From the cell containing the given text, extract its center point as (x, y) coordinate. 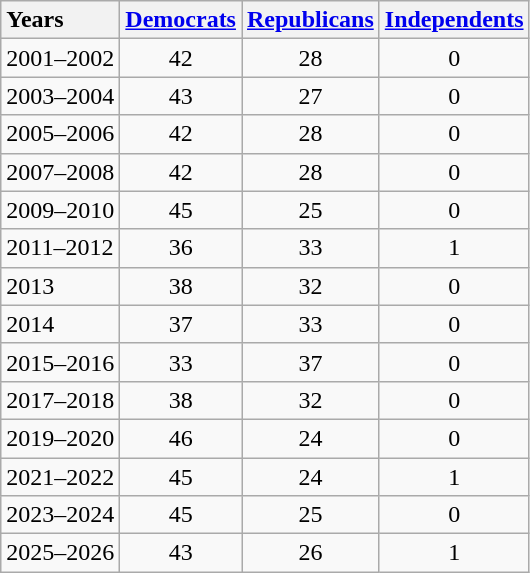
2001–2002 (60, 58)
26 (311, 553)
2011–2012 (60, 248)
2009–2010 (60, 210)
2021–2022 (60, 477)
2014 (60, 324)
46 (181, 438)
Democrats (181, 20)
2017–2018 (60, 400)
36 (181, 248)
2015–2016 (60, 362)
2023–2024 (60, 515)
Years (60, 20)
2013 (60, 286)
2003–2004 (60, 96)
2007–2008 (60, 172)
2005–2006 (60, 134)
Independents (454, 20)
Republicans (311, 20)
2025–2026 (60, 553)
2019–2020 (60, 438)
27 (311, 96)
